From the cell containing the given text, extract its center point as (x, y) coordinate. 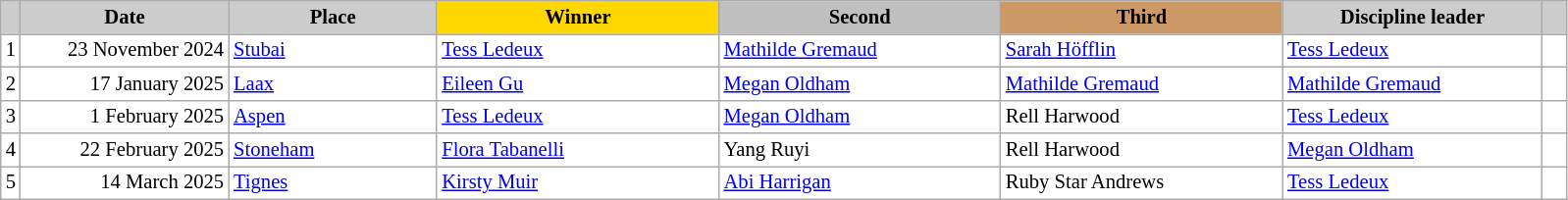
1 February 2025 (125, 117)
1 (11, 50)
2 (11, 83)
Kirsty Muir (577, 182)
Aspen (333, 117)
4 (11, 150)
Flora Tabanelli (577, 150)
17 January 2025 (125, 83)
3 (11, 117)
5 (11, 182)
Place (333, 17)
22 February 2025 (125, 150)
Yang Ruyi (860, 150)
Eileen Gu (577, 83)
Laax (333, 83)
Ruby Star Andrews (1142, 182)
Tignes (333, 182)
Stubai (333, 50)
Abi Harrigan (860, 182)
Date (125, 17)
14 March 2025 (125, 182)
Sarah Höfflin (1142, 50)
Second (860, 17)
Stoneham (333, 150)
23 November 2024 (125, 50)
Winner (577, 17)
Discipline leader (1413, 17)
Third (1142, 17)
